Return the [x, y] coordinate for the center point of the cell that contains the specified text.  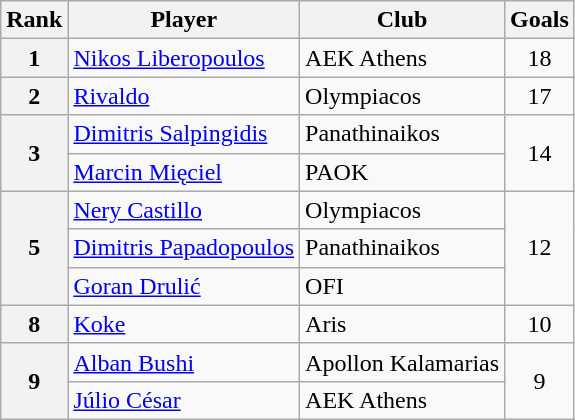
OFI [402, 286]
10 [540, 324]
Nery Castillo [184, 210]
Rivaldo [184, 96]
Apollon Kalamarias [402, 362]
Koke [184, 324]
12 [540, 248]
14 [540, 153]
Goran Drulić [184, 286]
1 [34, 58]
Rank [34, 20]
17 [540, 96]
Alban Bushi [184, 362]
8 [34, 324]
Club [402, 20]
PAOK [402, 172]
Player [184, 20]
Dimitris Papadopoulos [184, 248]
5 [34, 248]
3 [34, 153]
Aris [402, 324]
Nikos Liberopoulos [184, 58]
2 [34, 96]
Júlio César [184, 400]
Marcin Mięciel [184, 172]
Dimitris Salpingidis [184, 134]
18 [540, 58]
Goals [540, 20]
